Determine the [x, y] coordinate at the center of the cell enclosing the given text.  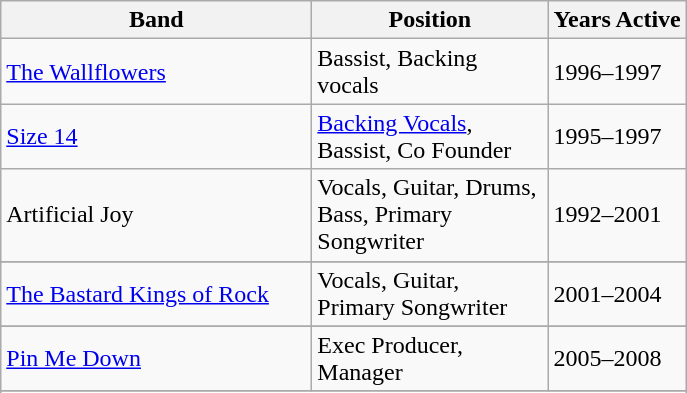
Exec Producer, Manager [430, 358]
2001–2004 [617, 294]
Position [430, 20]
1996–1997 [617, 72]
Years Active [617, 20]
Backing Vocals, Bassist, Co Founder [430, 136]
Vocals, Guitar, Drums, Bass, Primary Songwriter [430, 215]
Artificial Joy [156, 215]
1992–2001 [617, 215]
The Bastard Kings of Rock [156, 294]
Pin Me Down [156, 358]
The Wallflowers [156, 72]
Bassist, Backing vocals [430, 72]
1995–1997 [617, 136]
2005–2008 [617, 358]
Band [156, 20]
Vocals, Guitar, Primary Songwriter [430, 294]
Size 14 [156, 136]
